From the cell containing the given text, extract its center point as [X, Y] coordinate. 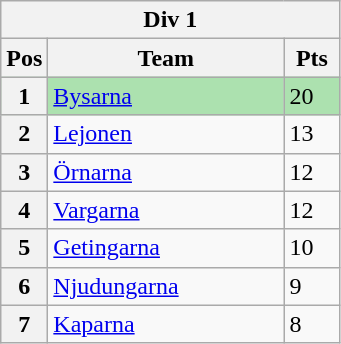
Div 1 [170, 20]
2 [24, 134]
6 [24, 286]
Njudungarna [166, 286]
9 [312, 286]
4 [24, 210]
13 [312, 134]
Kaparna [166, 324]
10 [312, 248]
Pts [312, 58]
20 [312, 96]
5 [24, 248]
1 [24, 96]
3 [24, 172]
Pos [24, 58]
Bysarna [166, 96]
Getingarna [166, 248]
8 [312, 324]
Team [166, 58]
Vargarna [166, 210]
7 [24, 324]
Lejonen [166, 134]
Örnarna [166, 172]
